Detect which cell encompasses the target text, then output its [x, y] center coordinate. 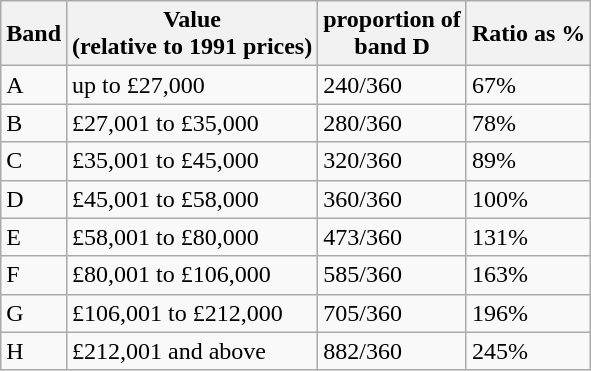
245% [528, 351]
131% [528, 237]
163% [528, 275]
473/360 [392, 237]
705/360 [392, 313]
F [34, 275]
100% [528, 199]
H [34, 351]
196% [528, 313]
E [34, 237]
Ratio as % [528, 34]
78% [528, 123]
£58,001 to £80,000 [192, 237]
£212,001 and above [192, 351]
67% [528, 85]
A [34, 85]
585/360 [392, 275]
C [34, 161]
882/360 [392, 351]
Band [34, 34]
B [34, 123]
280/360 [392, 123]
£45,001 to £58,000 [192, 199]
Value (relative to 1991 prices) [192, 34]
£80,001 to £106,000 [192, 275]
89% [528, 161]
D [34, 199]
360/360 [392, 199]
240/360 [392, 85]
G [34, 313]
proportion of band D [392, 34]
£106,001 to £212,000 [192, 313]
320/360 [392, 161]
£35,001 to £45,000 [192, 161]
up to £27,000 [192, 85]
£27,001 to £35,000 [192, 123]
